Scan for the cell matching the given text and deliver its (x, y) coordinate at center. 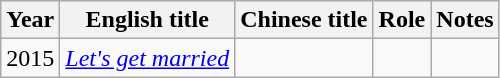
Year (30, 20)
Let's get married (148, 58)
2015 (30, 58)
Notes (465, 20)
Role (402, 20)
Chinese title (304, 20)
English title (148, 20)
